Locate the cell with the specified text and output its [x, y] center coordinate. 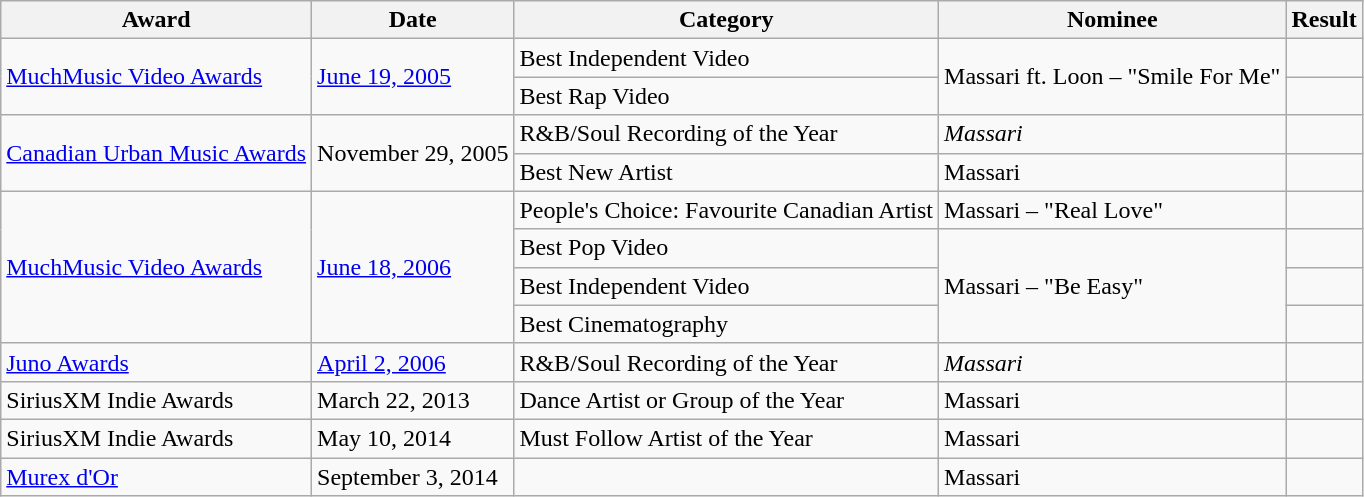
Must Follow Artist of the Year [726, 438]
Category [726, 20]
Massari – "Be Easy" [1112, 286]
May 10, 2014 [413, 438]
Nominee [1112, 20]
September 3, 2014 [413, 477]
Canadian Urban Music Awards [156, 153]
June 19, 2005 [413, 77]
March 22, 2013 [413, 400]
Murex d'Or [156, 477]
Juno Awards [156, 362]
Massari – "Real Love" [1112, 210]
Best Rap Video [726, 96]
April 2, 2006 [413, 362]
Date [413, 20]
Best Cinematography [726, 324]
Best Pop Video [726, 248]
November 29, 2005 [413, 153]
Award [156, 20]
June 18, 2006 [413, 267]
Dance Artist or Group of the Year [726, 400]
Best New Artist [726, 172]
People's Choice: Favourite Canadian Artist [726, 210]
Massari ft. Loon – "Smile For Me" [1112, 77]
Result [1324, 20]
